Return the (x, y) coordinate for the center point of the cell that contains the specified text.  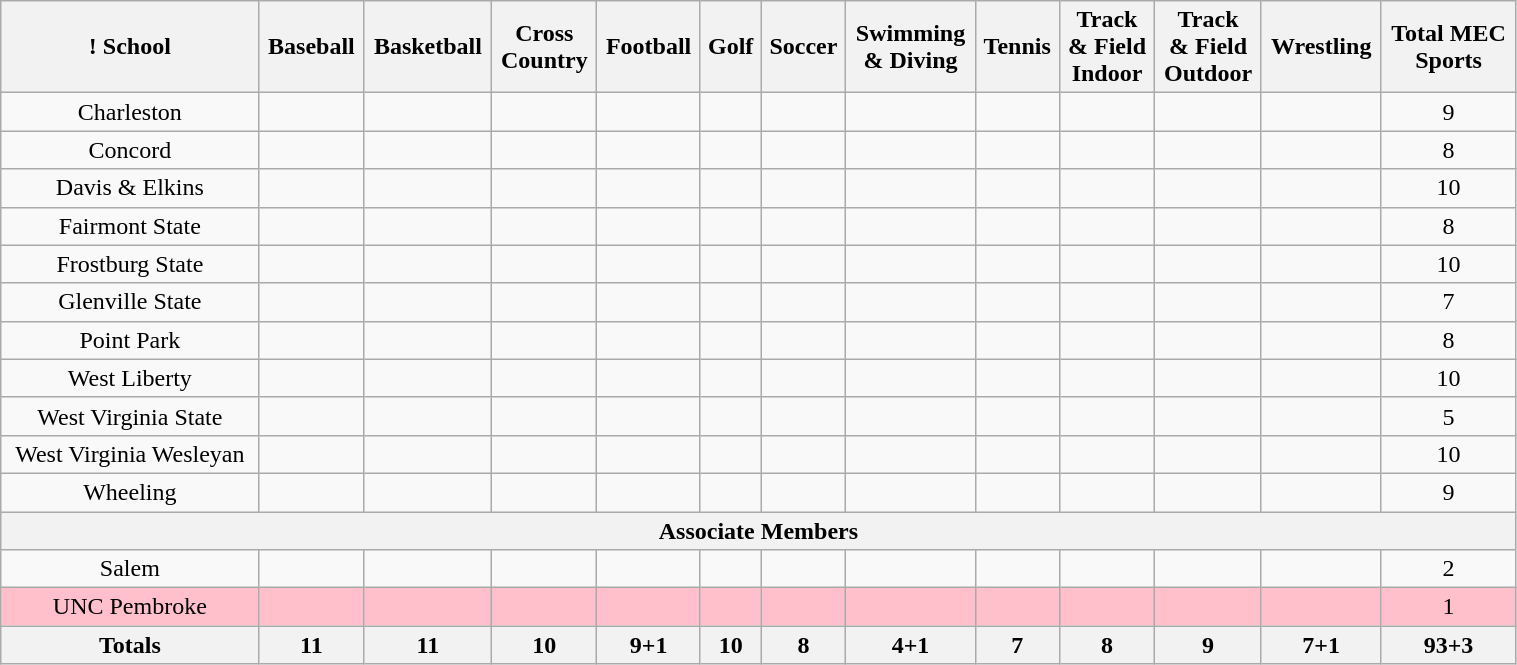
Fairmont State (130, 226)
Wrestling (1321, 47)
Associate Members (758, 531)
7+1 (1321, 645)
CrossCountry (544, 47)
Track& FieldOutdoor (1208, 47)
Charleston (130, 112)
Football (649, 47)
9+1 (649, 645)
Total MECSports (1448, 47)
Soccer (804, 47)
Tennis (1017, 47)
5 (1448, 416)
Davis & Elkins (130, 188)
Frostburg State (130, 264)
! School (130, 47)
Point Park (130, 340)
West Liberty (130, 378)
Salem (130, 569)
Baseball (312, 47)
Basketball (428, 47)
Swimming& Diving (910, 47)
2 (1448, 569)
93+3 (1448, 645)
Wheeling (130, 492)
Totals (130, 645)
West Virginia State (130, 416)
Track& FieldIndoor (1107, 47)
Glenville State (130, 302)
Golf (730, 47)
West Virginia Wesleyan (130, 454)
UNC Pembroke (130, 607)
Concord (130, 150)
1 (1448, 607)
4+1 (910, 645)
